Search for the cell housing the specified text and yield its [x, y] center coordinate. 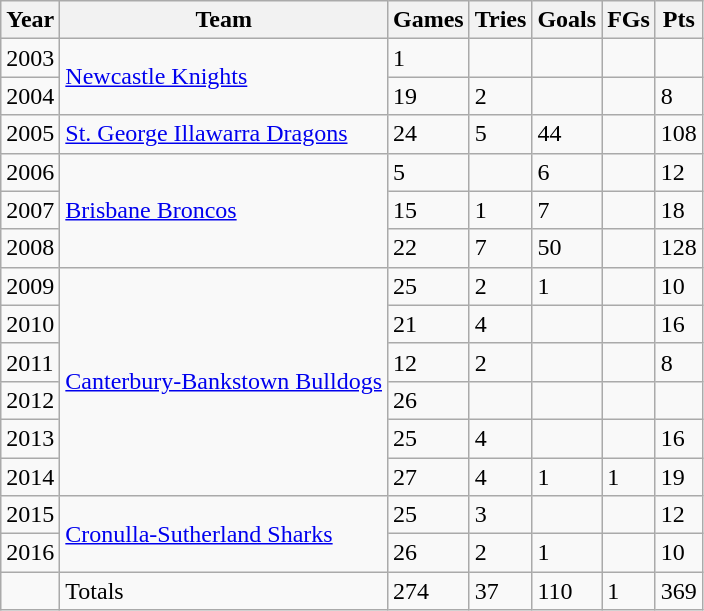
2007 [30, 210]
Newcastle Knights [224, 77]
Goals [567, 20]
2014 [30, 477]
2015 [30, 515]
FGs [629, 20]
274 [429, 591]
110 [567, 591]
2012 [30, 400]
Games [429, 20]
2013 [30, 438]
2008 [30, 248]
50 [567, 248]
Team [224, 20]
22 [429, 248]
Tries [500, 20]
27 [429, 477]
6 [567, 172]
37 [500, 591]
2006 [30, 172]
3 [500, 515]
2009 [30, 286]
18 [678, 210]
2010 [30, 324]
Brisbane Broncos [224, 210]
108 [678, 134]
24 [429, 134]
2011 [30, 362]
15 [429, 210]
St. George Illawarra Dragons [224, 134]
Pts [678, 20]
369 [678, 591]
2005 [30, 134]
Cronulla-Sutherland Sharks [224, 534]
Canterbury-Bankstown Bulldogs [224, 381]
Totals [224, 591]
Year [30, 20]
128 [678, 248]
2003 [30, 58]
21 [429, 324]
44 [567, 134]
2004 [30, 96]
2016 [30, 553]
